Return the [x, y] coordinate for the center point of the cell that contains the specified text.  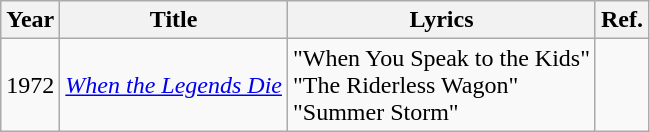
"When You Speak to the Kids""The Riderless Wagon""Summer Storm" [441, 85]
Title [174, 20]
Year [30, 20]
Lyrics [441, 20]
Ref. [622, 20]
When the Legends Die [174, 85]
1972 [30, 85]
